Locate the cell with the specified text and output its [x, y] center coordinate. 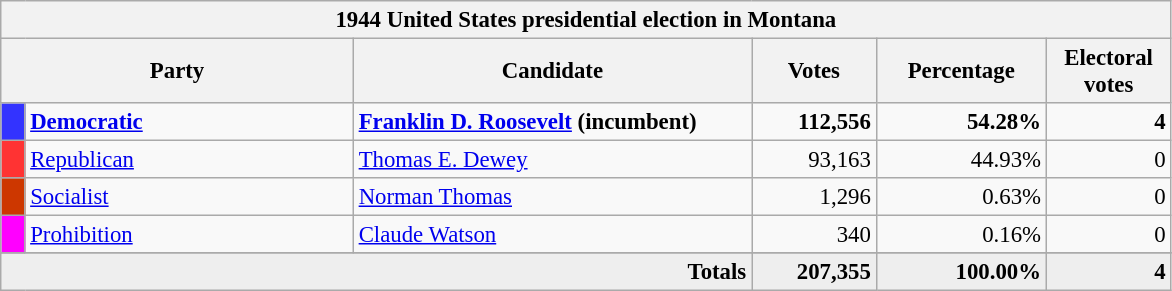
4 [1108, 122]
1944 United States presidential election in Montana [586, 20]
54.28% [961, 122]
Democratic [189, 122]
Electoral votes [1108, 72]
340 [814, 235]
Thomas E. Dewey [552, 160]
Claude Watson [552, 235]
1,296 [814, 197]
Norman Thomas [552, 197]
Franklin D. Roosevelt (incumbent) [552, 122]
Party [178, 72]
0.63% [961, 197]
Socialist [189, 197]
Republican [189, 160]
Votes [814, 72]
112,556 [814, 122]
44.93% [961, 160]
Percentage [961, 72]
Prohibition [189, 235]
0.16% [961, 235]
Candidate [552, 72]
93,163 [814, 160]
